From the cell containing the given text, extract its center point as (X, Y) coordinate. 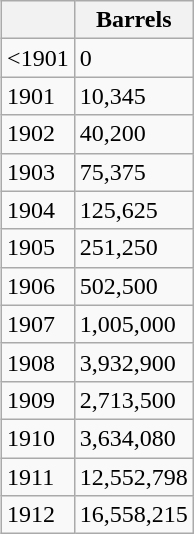
0 (134, 58)
1908 (38, 362)
40,200 (134, 134)
1901 (38, 96)
1907 (38, 324)
1905 (38, 248)
1,005,000 (134, 324)
1912 (38, 515)
Barrels (134, 20)
75,375 (134, 172)
1902 (38, 134)
1911 (38, 477)
1906 (38, 286)
3,634,080 (134, 438)
125,625 (134, 210)
10,345 (134, 96)
1904 (38, 210)
1903 (38, 172)
502,500 (134, 286)
<1901 (38, 58)
2,713,500 (134, 400)
16,558,215 (134, 515)
12,552,798 (134, 477)
251,250 (134, 248)
1910 (38, 438)
3,932,900 (134, 362)
1909 (38, 400)
